From the cell containing the given text, extract its center point as [x, y] coordinate. 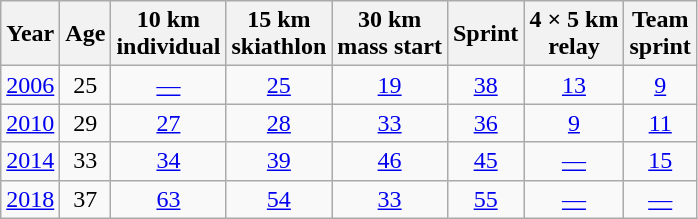
Age [86, 34]
11 [660, 123]
27 [168, 123]
45 [485, 161]
2010 [30, 123]
30 kmmass start [390, 34]
39 [279, 161]
63 [168, 199]
Sprint [485, 34]
34 [168, 161]
29 [86, 123]
10 kmindividual [168, 34]
37 [86, 199]
36 [485, 123]
19 [390, 85]
28 [279, 123]
46 [390, 161]
2014 [30, 161]
38 [485, 85]
Year [30, 34]
Teamsprint [660, 34]
2018 [30, 199]
2006 [30, 85]
15 [660, 161]
55 [485, 199]
4 × 5 kmrelay [574, 34]
15 kmskiathlon [279, 34]
13 [574, 85]
54 [279, 199]
